Provide the [x, y] coordinate of the cell's center where the given text is located.  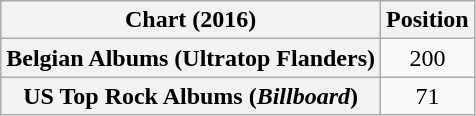
200 [428, 58]
Position [428, 20]
US Top Rock Albums (Billboard) [191, 96]
71 [428, 96]
Chart (2016) [191, 20]
Belgian Albums (Ultratop Flanders) [191, 58]
